Scan for the cell matching the given text and deliver its (x, y) coordinate at center. 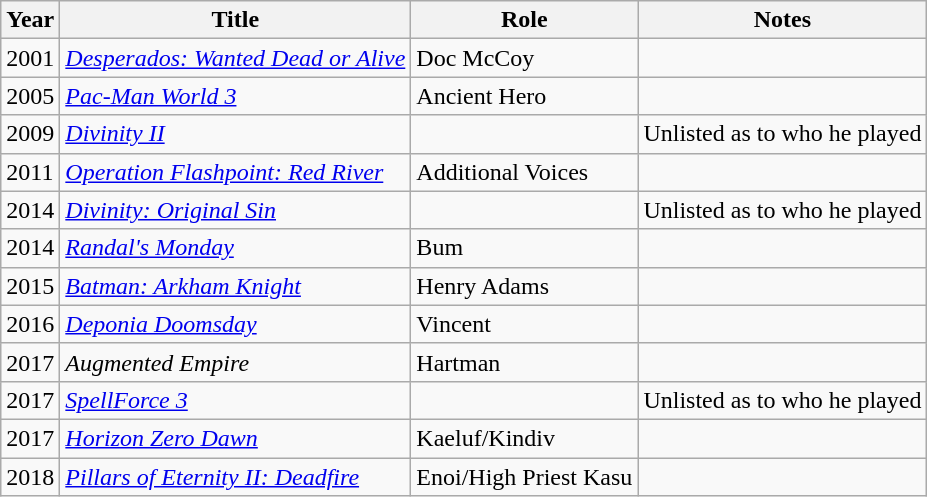
Desperados: Wanted Dead or Alive (236, 58)
Notes (782, 20)
2001 (30, 58)
2009 (30, 134)
Enoi/High Priest Kasu (524, 477)
Operation Flashpoint: Red River (236, 172)
Year (30, 20)
Randal's Monday (236, 248)
Deponia Doomsday (236, 324)
2018 (30, 477)
Pac-Man World 3 (236, 96)
Doc McCoy (524, 58)
2016 (30, 324)
2005 (30, 96)
2011 (30, 172)
Ancient Hero (524, 96)
Augmented Empire (236, 362)
Role (524, 20)
Hartman (524, 362)
Henry Adams (524, 286)
2015 (30, 286)
Batman: Arkham Knight (236, 286)
Divinity: Original Sin (236, 210)
Kaeluf/Kindiv (524, 438)
SpellForce 3 (236, 400)
Additional Voices (524, 172)
Pillars of Eternity II: Deadfire (236, 477)
Vincent (524, 324)
Horizon Zero Dawn (236, 438)
Bum (524, 248)
Title (236, 20)
Divinity II (236, 134)
